Output the [X, Y] coordinate of the center of the cell containing the given text.  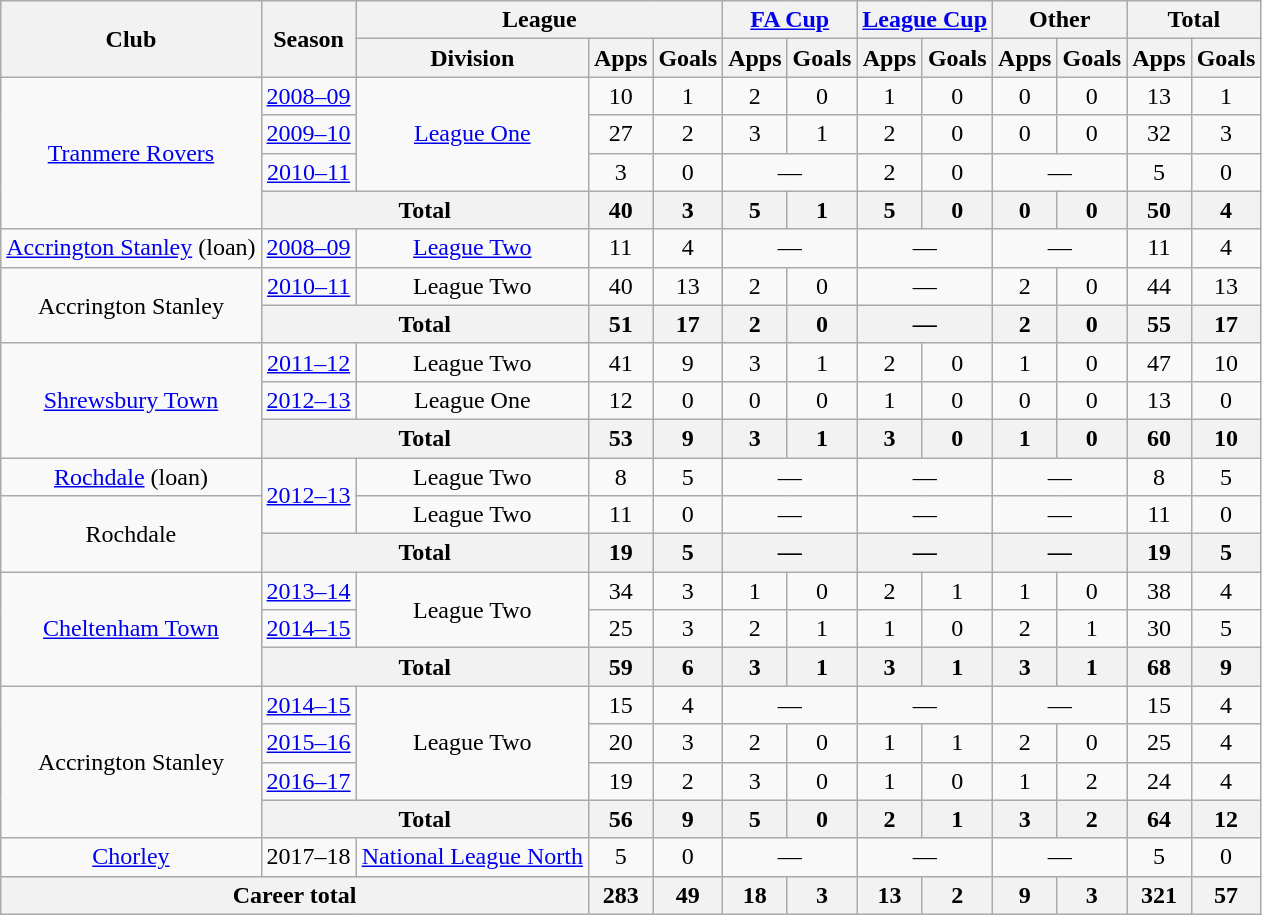
Division [472, 58]
Chorley [131, 857]
Other [1060, 20]
38 [1159, 591]
Season [308, 39]
24 [1159, 781]
Club [131, 39]
2017–18 [308, 857]
Tranmere Rovers [131, 153]
47 [1159, 362]
2009–10 [308, 134]
34 [620, 591]
32 [1159, 134]
2016–17 [308, 781]
53 [620, 438]
20 [620, 743]
49 [688, 895]
283 [620, 895]
50 [1159, 210]
2015–16 [308, 743]
6 [688, 667]
55 [1159, 324]
National League North [472, 857]
56 [620, 819]
2013–14 [308, 591]
27 [620, 134]
44 [1159, 286]
Rochdale [131, 534]
Accrington Stanley (loan) [131, 248]
68 [1159, 667]
Cheltenham Town [131, 629]
41 [620, 362]
57 [1226, 895]
51 [620, 324]
59 [620, 667]
Career total [295, 895]
60 [1159, 438]
FA Cup [790, 20]
18 [755, 895]
League [539, 20]
2011–12 [308, 362]
30 [1159, 629]
League Cup [925, 20]
Rochdale (loan) [131, 477]
64 [1159, 819]
Shrewsbury Town [131, 400]
321 [1159, 895]
